Search for the cell housing the specified text and yield its (x, y) center coordinate. 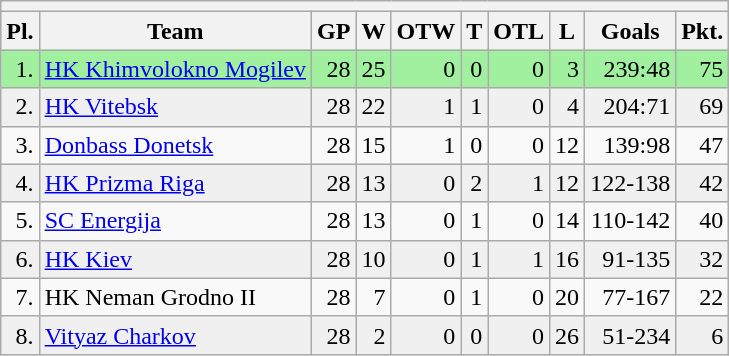
Team (175, 31)
15 (374, 145)
SC Energija (175, 221)
OTW (426, 31)
10 (374, 259)
Pkt. (702, 31)
47 (702, 145)
2. (20, 107)
6 (702, 335)
204:71 (630, 107)
HK Vitebsk (175, 107)
Donbass Donetsk (175, 145)
7 (374, 297)
GP (334, 31)
3 (568, 69)
OTL (519, 31)
122-138 (630, 183)
8. (20, 335)
Vityaz Charkov (175, 335)
7. (20, 297)
L (568, 31)
1. (20, 69)
42 (702, 183)
HK Prizma Riga (175, 183)
Goals (630, 31)
25 (374, 69)
HK Kiev (175, 259)
HK Khimvolokno Mogilev (175, 69)
77-167 (630, 297)
51-234 (630, 335)
110-142 (630, 221)
40 (702, 221)
69 (702, 107)
T (474, 31)
16 (568, 259)
5. (20, 221)
91-135 (630, 259)
4 (568, 107)
W (374, 31)
26 (568, 335)
32 (702, 259)
14 (568, 221)
20 (568, 297)
HK Neman Grodno II (175, 297)
6. (20, 259)
239:48 (630, 69)
139:98 (630, 145)
75 (702, 69)
3. (20, 145)
4. (20, 183)
Pl. (20, 31)
